Return [x, y] of the center of cell containing provided text 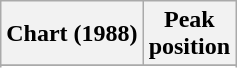
Chart (1988) [72, 34]
Peakposition [189, 34]
